Determine the [X, Y] coordinate at the center of the cell enclosing the given text.  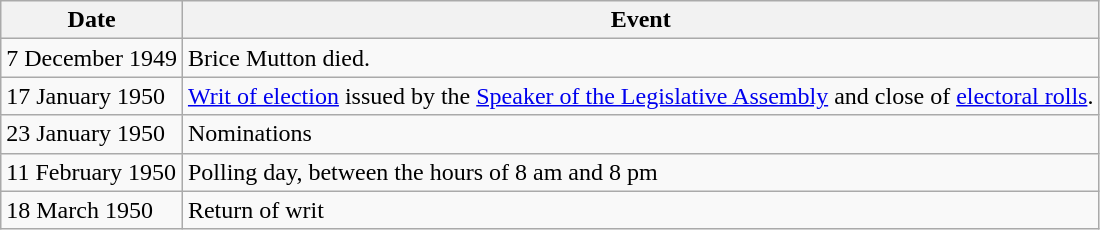
17 January 1950 [92, 96]
Nominations [640, 134]
18 March 1950 [92, 210]
Brice Mutton died. [640, 58]
11 February 1950 [92, 172]
23 January 1950 [92, 134]
Return of writ [640, 210]
Writ of election issued by the Speaker of the Legislative Assembly and close of electoral rolls. [640, 96]
Date [92, 20]
7 December 1949 [92, 58]
Event [640, 20]
Polling day, between the hours of 8 am and 8 pm [640, 172]
